Return the [X, Y] coordinate for the center point of the cell that contains the specified text.  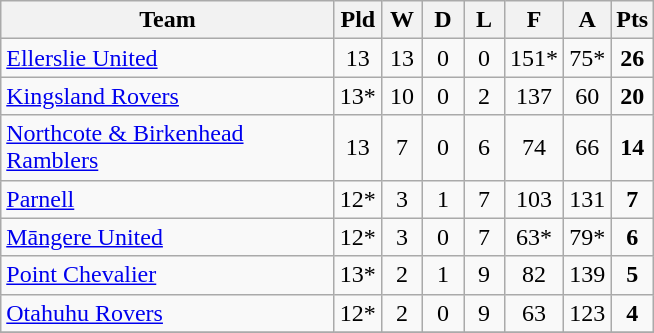
26 [632, 58]
151* [534, 58]
14 [632, 148]
20 [632, 96]
L [484, 20]
Ellerslie United [168, 58]
10 [402, 96]
123 [588, 313]
82 [534, 275]
Kingsland Rovers [168, 96]
66 [588, 148]
Pts [632, 20]
103 [534, 199]
A [588, 20]
Otahuhu Rovers [168, 313]
60 [588, 96]
F [534, 20]
74 [534, 148]
5 [632, 275]
Northcote & Birkenhead Ramblers [168, 148]
63 [534, 313]
Team [168, 20]
D [442, 20]
139 [588, 275]
Māngere United [168, 237]
63* [534, 237]
Parnell [168, 199]
Pld [358, 20]
75* [588, 58]
W [402, 20]
79* [588, 237]
131 [588, 199]
Point Chevalier [168, 275]
137 [534, 96]
4 [632, 313]
